Pinpoint the cell where the given text exists, returning its (X, Y) midpoint coordinate. 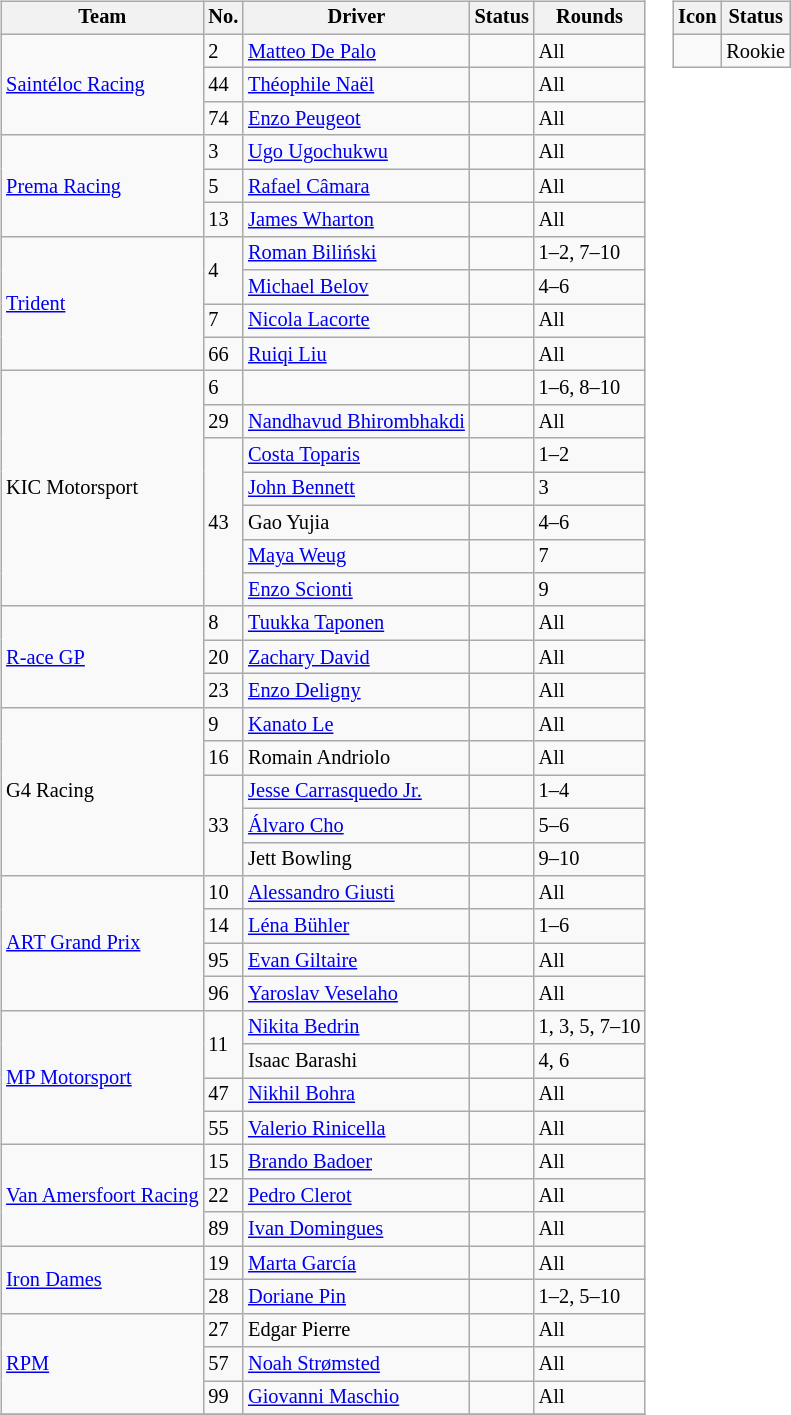
Michael Belov (356, 287)
5–6 (590, 825)
Trident (102, 304)
No. (223, 18)
19 (223, 1263)
1–2 (590, 455)
57 (223, 1364)
9–10 (590, 859)
Ivan Domingues (356, 1229)
28 (223, 1297)
Ruiqi Liu (356, 354)
74 (223, 119)
Jesse Carrasquedo Jr. (356, 792)
John Bennett (356, 489)
11 (223, 1044)
8 (223, 623)
23 (223, 691)
10 (223, 893)
Costa Toparis (356, 455)
1–6 (590, 926)
66 (223, 354)
Isaac Barashi (356, 1061)
Roman Biliński (356, 253)
1–6, 8–10 (590, 388)
Jett Bowling (356, 859)
MP Motorsport (102, 1078)
16 (223, 758)
Iron Dames (102, 1280)
Nikhil Bohra (356, 1095)
6 (223, 388)
Ugo Ugochukwu (356, 152)
Pedro Clerot (356, 1196)
Noah Strømsted (356, 1364)
James Wharton (356, 220)
Doriane Pin (356, 1297)
Brando Badoer (356, 1162)
ART Grand Prix (102, 944)
Edgar Pierre (356, 1330)
RPM (102, 1364)
44 (223, 85)
Gao Yujia (356, 522)
27 (223, 1330)
Valerio Rinicella (356, 1128)
89 (223, 1229)
Romain Andriolo (356, 758)
15 (223, 1162)
22 (223, 1196)
Driver (356, 18)
Álvaro Cho (356, 825)
33 (223, 826)
95 (223, 960)
4, 6 (590, 1061)
Matteo De Palo (356, 51)
Saintéloc Racing (102, 84)
1–2, 5–10 (590, 1297)
Maya Weug (356, 556)
G4 Racing (102, 791)
Nikita Bedrin (356, 1027)
29 (223, 422)
47 (223, 1095)
Enzo Peugeot (356, 119)
Tuukka Taponen (356, 623)
Théophile Naël (356, 85)
Rounds (590, 18)
Rookie (756, 51)
99 (223, 1398)
Evan Giltaire (356, 960)
14 (223, 926)
Team (102, 18)
Marta García (356, 1263)
2 (223, 51)
55 (223, 1128)
Léna Bühler (356, 926)
Zachary David (356, 657)
Kanato Le (356, 724)
Enzo Scionti (356, 590)
Alessandro Giusti (356, 893)
1–2, 7–10 (590, 253)
20 (223, 657)
Nicola Lacorte (356, 321)
Giovanni Maschio (356, 1398)
Van Amersfoort Racing (102, 1196)
1–4 (590, 792)
Icon (697, 18)
Rafael Câmara (356, 186)
Prema Racing (102, 186)
KIC Motorsport (102, 489)
Nandhavud Bhirombhakdi (356, 422)
5 (223, 186)
Yaroslav Veselaho (356, 994)
1, 3, 5, 7–10 (590, 1027)
4 (223, 270)
43 (223, 522)
Enzo Deligny (356, 691)
96 (223, 994)
13 (223, 220)
R-ace GP (102, 656)
